Output the (x, y) coordinate of the center of the cell containing the given text.  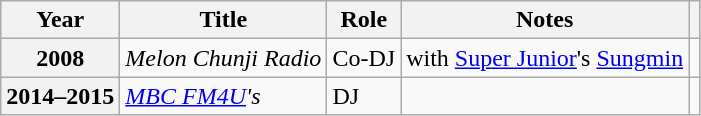
DJ (364, 96)
2008 (60, 58)
with Super Junior's Sungmin (545, 58)
MBC FM4U's (224, 96)
Melon Chunji Radio (224, 58)
2014–2015 (60, 96)
Role (364, 20)
Title (224, 20)
Notes (545, 20)
Year (60, 20)
Co-DJ (364, 58)
